For the text-containing cell, return its midpoint in (X, Y) coordinate format. 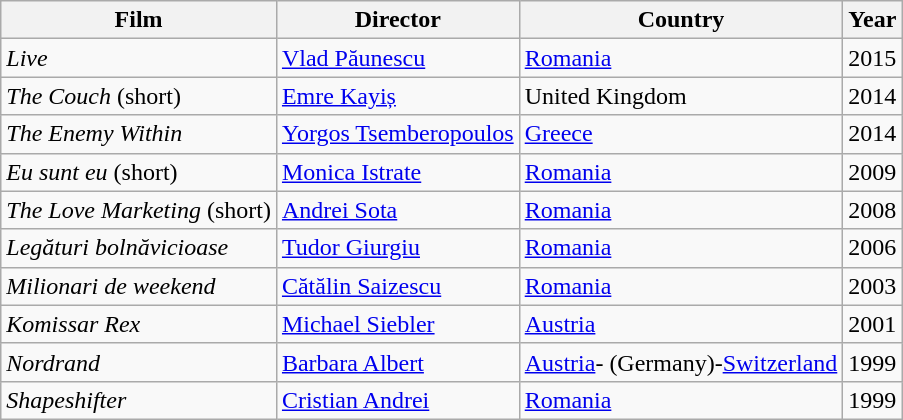
Nordrand (139, 362)
Emre Kayiș (398, 96)
Komissar Rex (139, 324)
Michael Siebler (398, 324)
2008 (872, 210)
Live (139, 58)
Vlad Păunescu (398, 58)
Director (398, 20)
The Enemy Within (139, 134)
Eu sunt eu (short) (139, 172)
2015 (872, 58)
Year (872, 20)
Yorgos Tsemberopoulos (398, 134)
2009 (872, 172)
Milionari de weekend (139, 286)
2003 (872, 286)
Country (681, 20)
Cătălin Saizescu (398, 286)
Austria- (Germany)-Switzerland (681, 362)
United Kingdom (681, 96)
The Love Marketing (short) (139, 210)
Greece (681, 134)
Film (139, 20)
Shapeshifter (139, 400)
Legături bolnăvicioase (139, 248)
Austria (681, 324)
2001 (872, 324)
Monica Istrate (398, 172)
2006 (872, 248)
Andrei Sota (398, 210)
Tudor Giurgiu (398, 248)
The Couch (short) (139, 96)
Barbara Albert (398, 362)
Cristian Andrei (398, 400)
